Provide the [X, Y] coordinate of the cell's center where the given text is located.  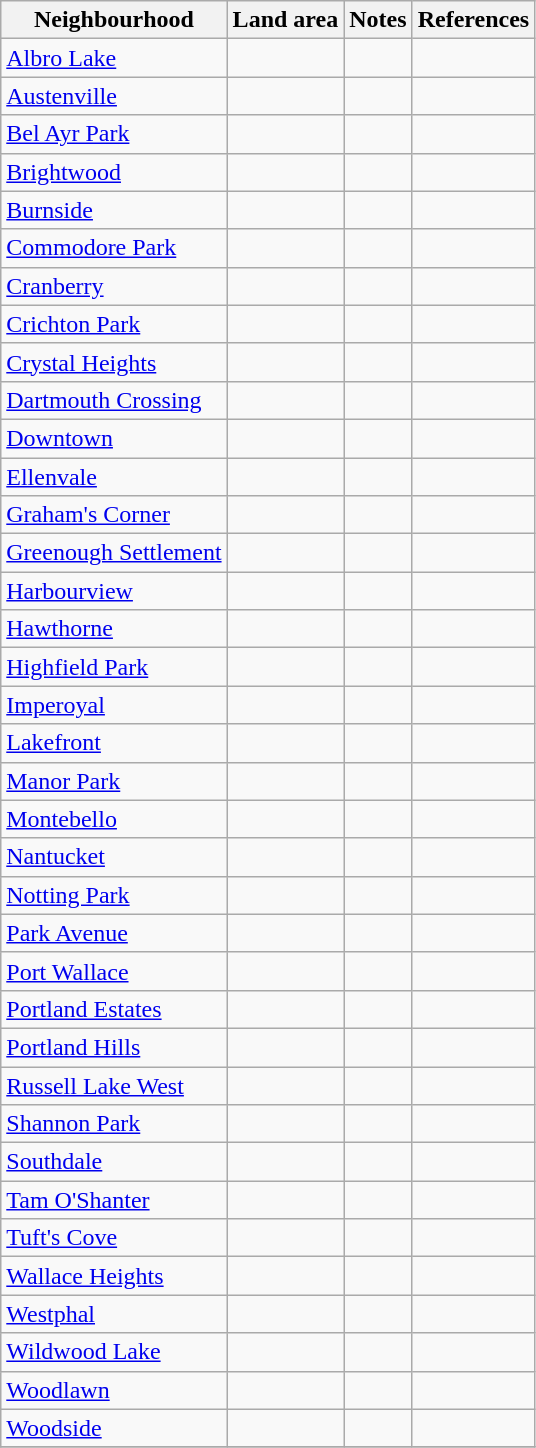
Austenville [114, 96]
Russell Lake West [114, 1085]
Tam O'Shanter [114, 1200]
Harbourview [114, 591]
Highfield Park [114, 667]
Notes [378, 20]
Crichton Park [114, 324]
Port Wallace [114, 971]
Hawthorne [114, 629]
Woodside [114, 1428]
Downtown [114, 438]
Albro Lake [114, 58]
Ellenvale [114, 477]
Burnside [114, 210]
Manor Park [114, 781]
Neighbourhood [114, 20]
Park Avenue [114, 933]
Graham's Corner [114, 515]
Brightwood [114, 172]
Dartmouth Crossing [114, 400]
Westphal [114, 1314]
References [474, 20]
Crystal Heights [114, 362]
Bel Ayr Park [114, 134]
Wallace Heights [114, 1276]
Imperoyal [114, 705]
Land area [286, 20]
Tuft's Cove [114, 1238]
Shannon Park [114, 1124]
Lakefront [114, 743]
Portland Estates [114, 1009]
Cranberry [114, 286]
Portland Hills [114, 1047]
Nantucket [114, 857]
Woodlawn [114, 1390]
Notting Park [114, 895]
Wildwood Lake [114, 1352]
Greenough Settlement [114, 553]
Southdale [114, 1162]
Commodore Park [114, 248]
Montebello [114, 819]
